Output the [X, Y] coordinate of the center of the cell containing the given text.  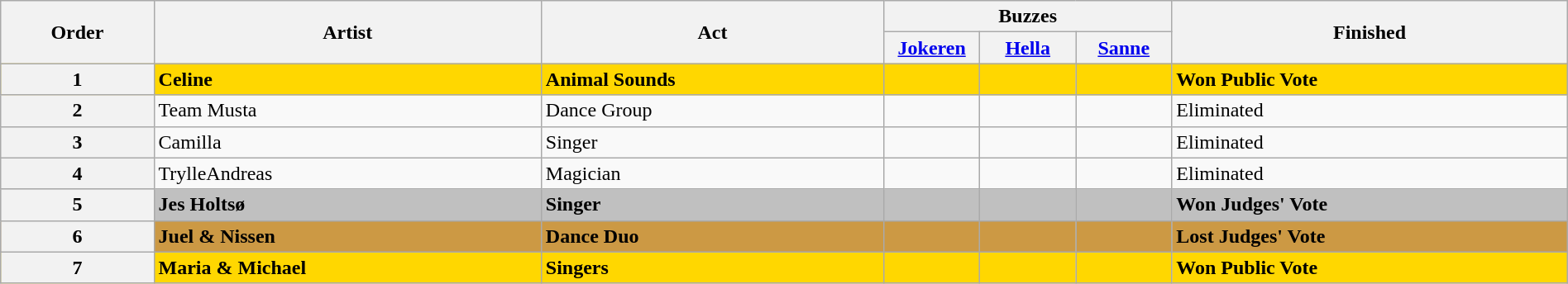
Hella [1028, 48]
TrylleAndreas [347, 173]
2 [78, 111]
Order [78, 32]
4 [78, 173]
Won Judges' Vote [1370, 205]
Buzzes [1028, 17]
Dance Group [712, 111]
Juel & Nissen [347, 236]
Maria & Michael [347, 267]
Act [712, 32]
Camilla [347, 142]
6 [78, 236]
Finished [1370, 32]
Singers [712, 267]
Dance Duo [712, 236]
5 [78, 205]
Lost Judges' Vote [1370, 236]
Team Musta [347, 111]
3 [78, 142]
7 [78, 267]
Jokeren [932, 48]
Animal Sounds [712, 79]
Sanne [1124, 48]
Artist [347, 32]
Celine [347, 79]
1 [78, 79]
Jes Holtsø [347, 205]
Magician [712, 173]
